Scan for the cell matching the given text and deliver its [x, y] coordinate at center. 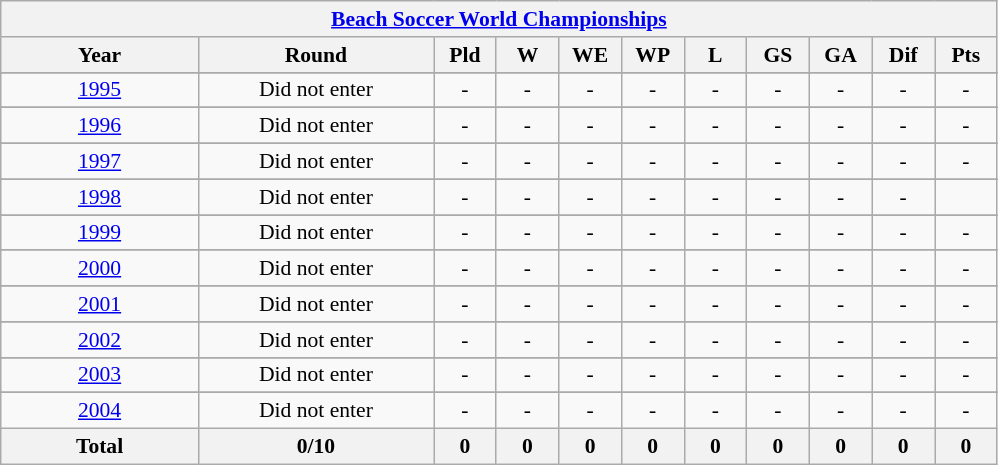
1998 [100, 197]
Total [100, 447]
GA [840, 55]
W [528, 55]
2003 [100, 375]
GS [778, 55]
L [716, 55]
2004 [100, 411]
Round [316, 55]
1999 [100, 233]
WE [590, 55]
Year [100, 55]
Dif [904, 55]
Beach Soccer World Championships [499, 19]
2002 [100, 340]
1995 [100, 90]
2001 [100, 304]
1997 [100, 162]
Pld [466, 55]
Pts [966, 55]
2000 [100, 269]
0/10 [316, 447]
WP [652, 55]
1996 [100, 126]
